Pinpoint the cell where the given text exists, returning its [x, y] midpoint coordinate. 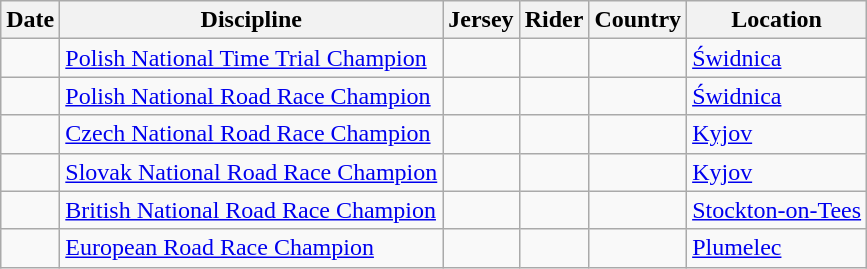
Stockton-on-Tees [777, 210]
European Road Race Champion [252, 248]
Plumelec [777, 248]
Date [30, 20]
British National Road Race Champion [252, 210]
Discipline [252, 20]
Rider [554, 20]
Polish National Time Trial Champion [252, 58]
Country [638, 20]
Jersey [481, 20]
Location [777, 20]
Slovak National Road Race Champion [252, 172]
Czech National Road Race Champion [252, 134]
Polish National Road Race Champion [252, 96]
